Scan for the cell matching the given text and deliver its [x, y] coordinate at center. 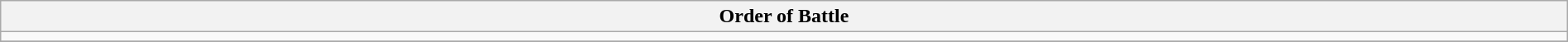
Order of Battle [784, 16]
